Search for the cell housing the specified text and yield its [x, y] center coordinate. 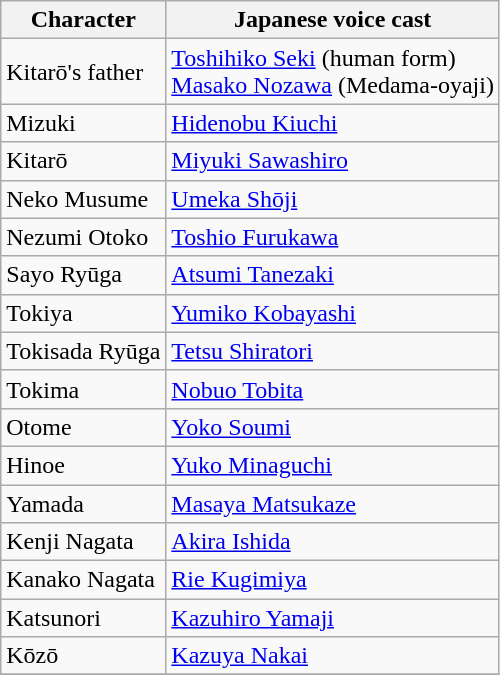
Japanese voice cast [333, 20]
Kanako Nagata [84, 580]
Rie Kugimiya [333, 580]
Yoko Soumi [333, 427]
Otome [84, 427]
Miyuki Sawashiro [333, 161]
Yamada [84, 503]
Nobuo Tobita [333, 389]
Tokisada Ryūga [84, 351]
Yumiko Kobayashi [333, 313]
Hinoe [84, 465]
Nezumi Otoko [84, 237]
Kenji Nagata [84, 542]
Kōzō [84, 656]
Tetsu Shiratori [333, 351]
Yuko Minaguchi [333, 465]
Kazuhiro Yamaji [333, 618]
Toshio Furukawa [333, 237]
Tokiya [84, 313]
Character [84, 20]
Tokima [84, 389]
Katsunori [84, 618]
Umeka Shōji [333, 199]
Mizuki [84, 123]
Toshihiko Seki (human form)Masako Nozawa (Medama-oyaji) [333, 72]
Kitarō [84, 161]
Kazuya Nakai [333, 656]
Akira Ishida [333, 542]
Sayo Ryūga [84, 275]
Kitarō's father [84, 72]
Hidenobu Kiuchi [333, 123]
Atsumi Tanezaki [333, 275]
Neko Musume [84, 199]
Masaya Matsukaze [333, 503]
